Find where the given text appears and provide that cell's center as (x, y) coordinate. 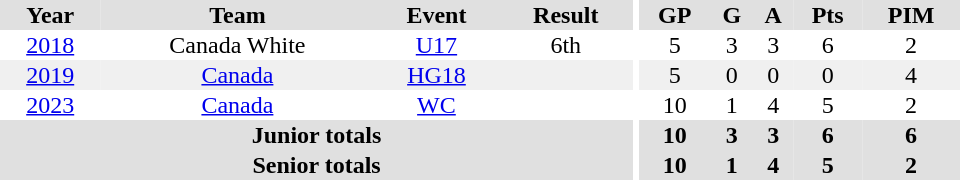
WC (436, 105)
GP (675, 15)
U17 (436, 45)
A (773, 15)
Pts (828, 15)
G (732, 15)
2019 (50, 75)
PIM (911, 15)
2018 (50, 45)
Result (566, 15)
Senior totals (316, 165)
HG18 (436, 75)
Junior totals (316, 135)
Canada White (237, 45)
Team (237, 15)
6th (566, 45)
2023 (50, 105)
Event (436, 15)
Year (50, 15)
